Scan for the cell matching the given text and deliver its (X, Y) coordinate at center. 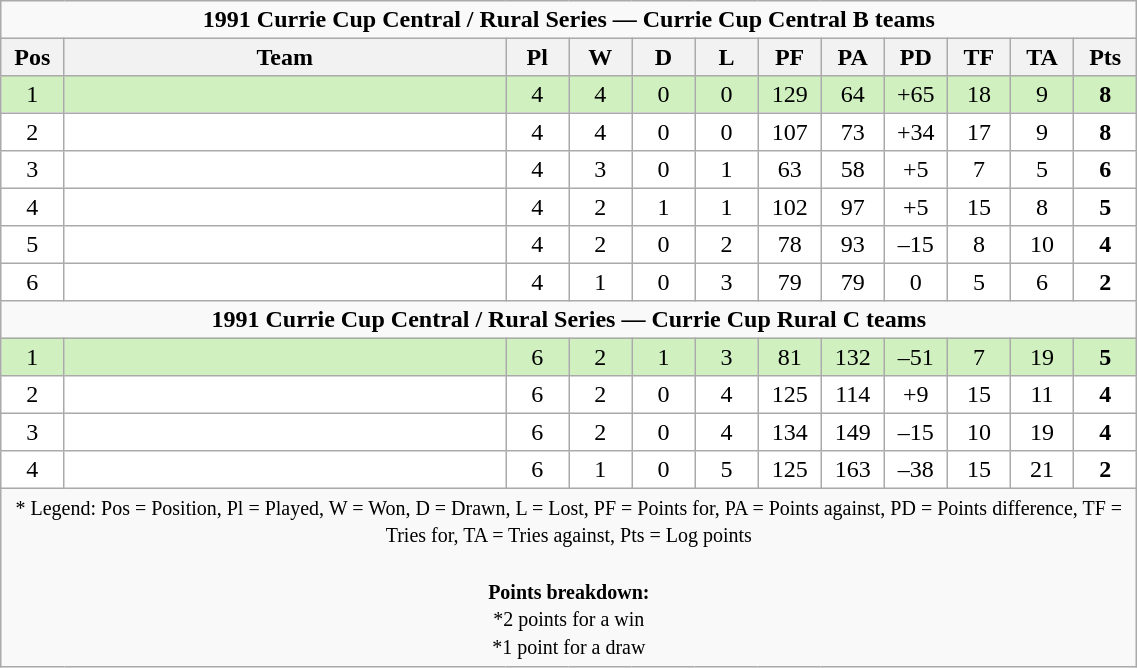
Team (285, 56)
73 (852, 132)
Pos (32, 56)
+9 (916, 394)
+34 (916, 132)
132 (852, 356)
93 (852, 244)
134 (790, 432)
107 (790, 132)
L (726, 56)
PD (916, 56)
114 (852, 394)
149 (852, 432)
18 (978, 94)
TA (1042, 56)
78 (790, 244)
TF (978, 56)
PA (852, 56)
97 (852, 206)
Pts (1106, 56)
W (600, 56)
–51 (916, 356)
58 (852, 170)
PF (790, 56)
1991 Currie Cup Central / Rural Series — Currie Cup Rural C teams (569, 318)
1991 Currie Cup Central / Rural Series — Currie Cup Central B teams (569, 20)
81 (790, 356)
63 (790, 170)
D (664, 56)
17 (978, 132)
Pl (538, 56)
102 (790, 206)
+65 (916, 94)
–38 (916, 468)
129 (790, 94)
163 (852, 468)
21 (1042, 468)
11 (1042, 394)
64 (852, 94)
